Determine the [x, y] coordinate at the center of the cell enclosing the given text.  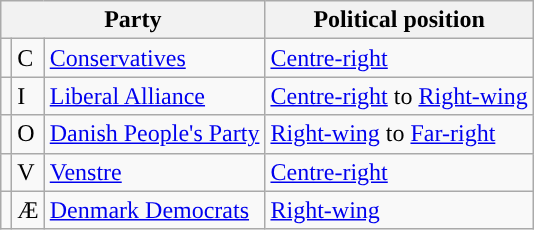
C [28, 58]
Liberal Alliance [154, 96]
I [28, 96]
O [28, 134]
V [28, 172]
Political position [399, 20]
Centre-right to Right-wing [399, 96]
Right-wing to Far-right [399, 134]
Right-wing [399, 210]
Æ [28, 210]
Venstre [154, 172]
Danish People's Party [154, 134]
Denmark Democrats [154, 210]
Conservatives [154, 58]
Party [133, 20]
